Detect which cell encompasses the target text, then output its [X, Y] center coordinate. 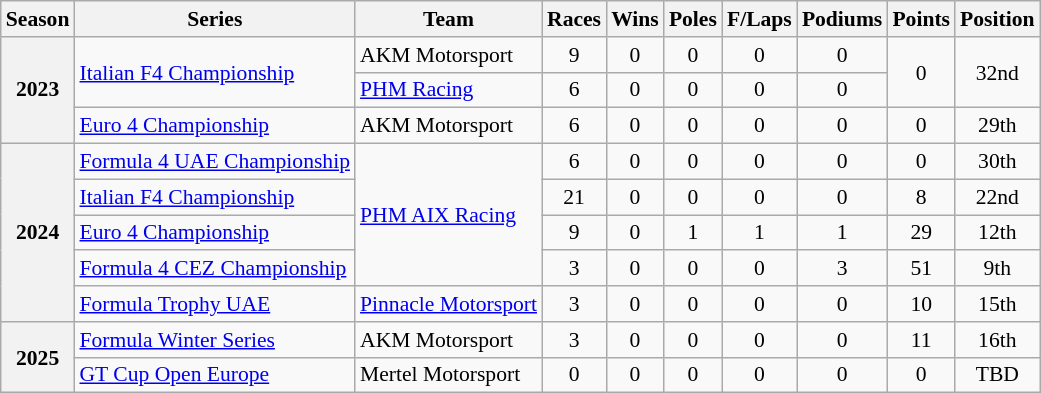
PHM AIX Racing [448, 215]
15th [997, 304]
GT Cup Open Europe [214, 375]
Series [214, 19]
32nd [997, 72]
Season [38, 19]
9th [997, 269]
2023 [38, 90]
Wins [635, 19]
Formula Winter Series [214, 340]
12th [997, 233]
22nd [997, 197]
Position [997, 19]
Races [574, 19]
10 [921, 304]
2024 [38, 233]
Points [921, 19]
29th [997, 126]
PHM Racing [448, 90]
Podiums [842, 19]
Pinnacle Motorsport [448, 304]
Team [448, 19]
Poles [693, 19]
11 [921, 340]
Mertel Motorsport [448, 375]
TBD [997, 375]
29 [921, 233]
F/Laps [760, 19]
8 [921, 197]
Formula 4 UAE Championship [214, 162]
2025 [38, 358]
21 [574, 197]
51 [921, 269]
16th [997, 340]
Formula 4 CEZ Championship [214, 269]
30th [997, 162]
Formula Trophy UAE [214, 304]
